For the text-containing cell, return its midpoint in (X, Y) coordinate format. 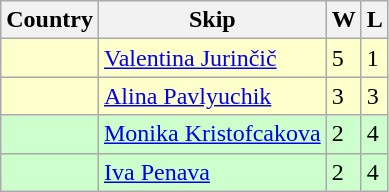
Alina Pavlyuchik (212, 96)
L (374, 20)
Monika Kristofcakova (212, 134)
Country (50, 20)
Iva Penava (212, 172)
W (344, 20)
Valentina Jurinčič (212, 58)
1 (374, 58)
Skip (212, 20)
5 (344, 58)
